Extract the (X, Y) coordinate from the center of the cell holding the provided text.  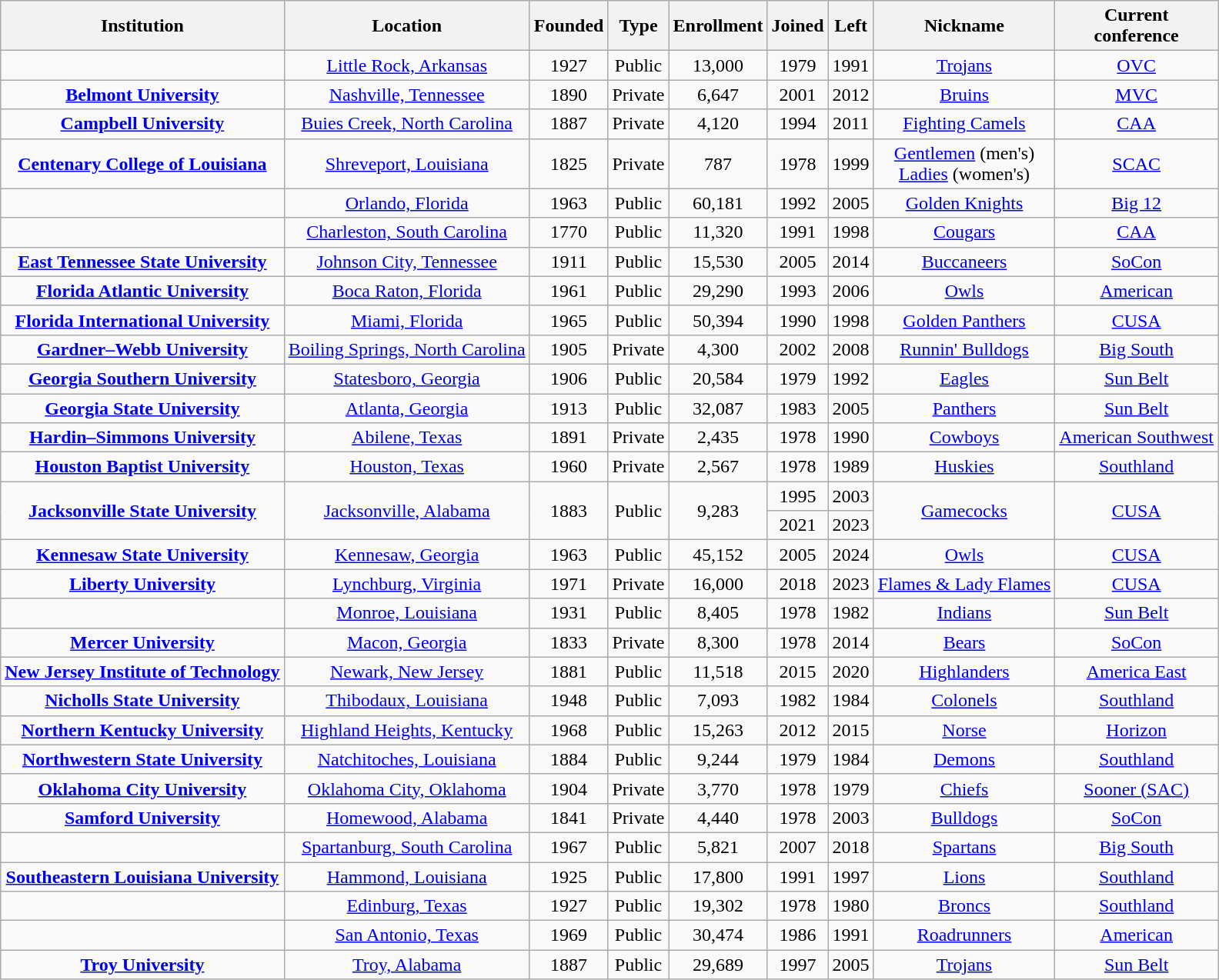
MVC (1137, 95)
1913 (569, 408)
Jacksonville State University (142, 511)
2002 (797, 349)
1881 (569, 672)
2,567 (718, 467)
Norse (964, 730)
2001 (797, 95)
50,394 (718, 320)
2021 (797, 525)
Colonels (964, 701)
Oklahoma City, Oklahoma (406, 788)
Northern Kentucky University (142, 730)
20,584 (718, 378)
Type (639, 26)
Newark, New Jersey (406, 672)
Fighting Camels (964, 124)
Bears (964, 642)
Buies Creek, North Carolina (406, 124)
Monroe, Louisiana (406, 613)
45,152 (718, 555)
1891 (569, 438)
1961 (569, 291)
15,530 (718, 262)
Huskies (964, 467)
Lions (964, 876)
Nashville, Tennessee (406, 95)
Little Rock, Arkansas (406, 65)
17,800 (718, 876)
Golden Knights (964, 203)
1904 (569, 788)
Edinburg, Texas (406, 906)
Gamecocks (964, 511)
San Antonio, Texas (406, 935)
Hammond, Louisiana (406, 876)
2,435 (718, 438)
Institution (142, 26)
1925 (569, 876)
Flames & Lady Flames (964, 584)
32,087 (718, 408)
1931 (569, 613)
Hardin–Simmons University (142, 438)
1994 (797, 124)
1971 (569, 584)
Bulldogs (964, 818)
Currentconference (1137, 26)
29,689 (718, 965)
Roadrunners (964, 935)
Houston Baptist University (142, 467)
1770 (569, 232)
Campbell University (142, 124)
1968 (569, 730)
Gentlemen (men's)Ladies (women's) (964, 163)
Left (851, 26)
1967 (569, 847)
Mercer University (142, 642)
East Tennessee State University (142, 262)
Johnson City, Tennessee (406, 262)
1905 (569, 349)
Troy, Alabama (406, 965)
Homewood, Alabama (406, 818)
Indians (964, 613)
1986 (797, 935)
Big 12 (1137, 203)
SCAC (1137, 163)
Enrollment (718, 26)
Samford University (142, 818)
1841 (569, 818)
Cowboys (964, 438)
Golden Panthers (964, 320)
9,283 (718, 511)
1969 (569, 935)
4,120 (718, 124)
Nicholls State University (142, 701)
1965 (569, 320)
2011 (851, 124)
1989 (851, 467)
9,244 (718, 759)
Cougars (964, 232)
2006 (851, 291)
Macon, Georgia (406, 642)
2020 (851, 672)
Florida Atlantic University (142, 291)
Location (406, 26)
2007 (797, 847)
Spartans (964, 847)
6,647 (718, 95)
Runnin' Bulldogs (964, 349)
American Southwest (1137, 438)
Spartanburg, South Carolina (406, 847)
8,300 (718, 642)
1833 (569, 642)
8,405 (718, 613)
Belmont University (142, 95)
30,474 (718, 935)
OVC (1137, 65)
13,000 (718, 65)
1906 (569, 378)
Highlanders (964, 672)
Gardner–Webb University (142, 349)
New Jersey Institute of Technology (142, 672)
1995 (797, 496)
19,302 (718, 906)
Buccaneers (964, 262)
7,093 (718, 701)
1999 (851, 163)
1911 (569, 262)
Miami, Florida (406, 320)
2024 (851, 555)
Broncs (964, 906)
11,518 (718, 672)
Florida International University (142, 320)
Thibodaux, Louisiana (406, 701)
5,821 (718, 847)
Charleston, South Carolina (406, 232)
2008 (851, 349)
Boca Raton, Florida (406, 291)
29,290 (718, 291)
Sooner (SAC) (1137, 788)
60,181 (718, 203)
Georgia State University (142, 408)
1960 (569, 467)
1993 (797, 291)
Shreveport, Louisiana (406, 163)
Abilene, Texas (406, 438)
1883 (569, 511)
Highland Heights, Kentucky (406, 730)
Demons (964, 759)
1825 (569, 163)
Jacksonville, Alabama (406, 511)
Natchitoches, Louisiana (406, 759)
Kennesaw, Georgia (406, 555)
Nickname (964, 26)
Centenary College of Louisiana (142, 163)
Atlanta, Georgia (406, 408)
Chiefs (964, 788)
1890 (569, 95)
Northwestern State University (142, 759)
Founded (569, 26)
4,300 (718, 349)
Horizon (1137, 730)
Georgia Southern University (142, 378)
4,440 (718, 818)
Boiling Springs, North Carolina (406, 349)
11,320 (718, 232)
Eagles (964, 378)
Troy University (142, 965)
15,263 (718, 730)
Orlando, Florida (406, 203)
Kennesaw State University (142, 555)
Southeastern Louisiana University (142, 876)
16,000 (718, 584)
Liberty University (142, 584)
787 (718, 163)
Bruins (964, 95)
1884 (569, 759)
Houston, Texas (406, 467)
1948 (569, 701)
1980 (851, 906)
3,770 (718, 788)
Oklahoma City University (142, 788)
1983 (797, 408)
Panthers (964, 408)
Statesboro, Georgia (406, 378)
Lynchburg, Virginia (406, 584)
America East (1137, 672)
Joined (797, 26)
